Determine the [x, y] coordinate at the center of the cell enclosing the given text.  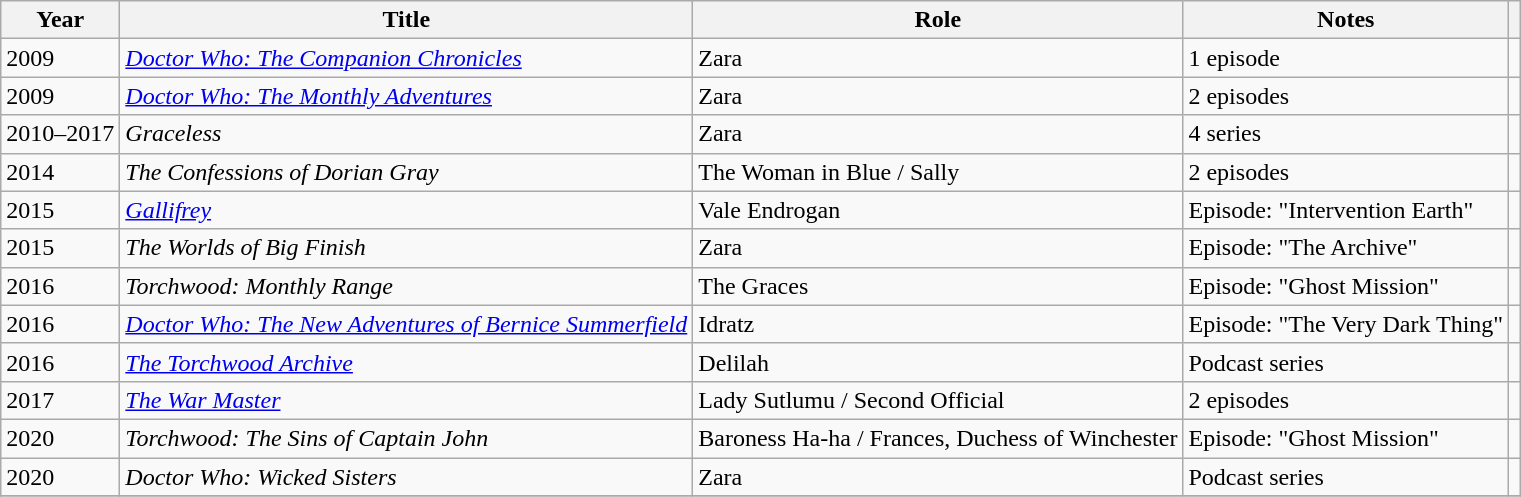
Episode: "Intervention Earth" [1346, 210]
Role [938, 20]
Episode: "The Very Dark Thing" [1346, 324]
Baroness Ha-ha / Frances, Duchess of Winchester [938, 438]
1 episode [1346, 58]
Year [60, 20]
Doctor Who: The Companion Chronicles [406, 58]
Episode: "The Archive" [1346, 248]
The War Master [406, 400]
The Woman in Blue / Sally [938, 172]
The Torchwood Archive [406, 362]
4 series [1346, 134]
Vale Endrogan [938, 210]
Torchwood: The Sins of Captain John [406, 438]
The Worlds of Big Finish [406, 248]
Graceless [406, 134]
Title [406, 20]
Delilah [938, 362]
2014 [60, 172]
Gallifrey [406, 210]
2017 [60, 400]
Torchwood: Monthly Range [406, 286]
Idratz [938, 324]
Doctor Who: The New Adventures of Bernice Summerfield [406, 324]
Doctor Who: The Monthly Adventures [406, 96]
Notes [1346, 20]
Lady Sutlumu / Second Official [938, 400]
2010–2017 [60, 134]
The Graces [938, 286]
The Confessions of Dorian Gray [406, 172]
Doctor Who: Wicked Sisters [406, 477]
